Provide the (x, y) coordinate of the cell's center where the given text is located.  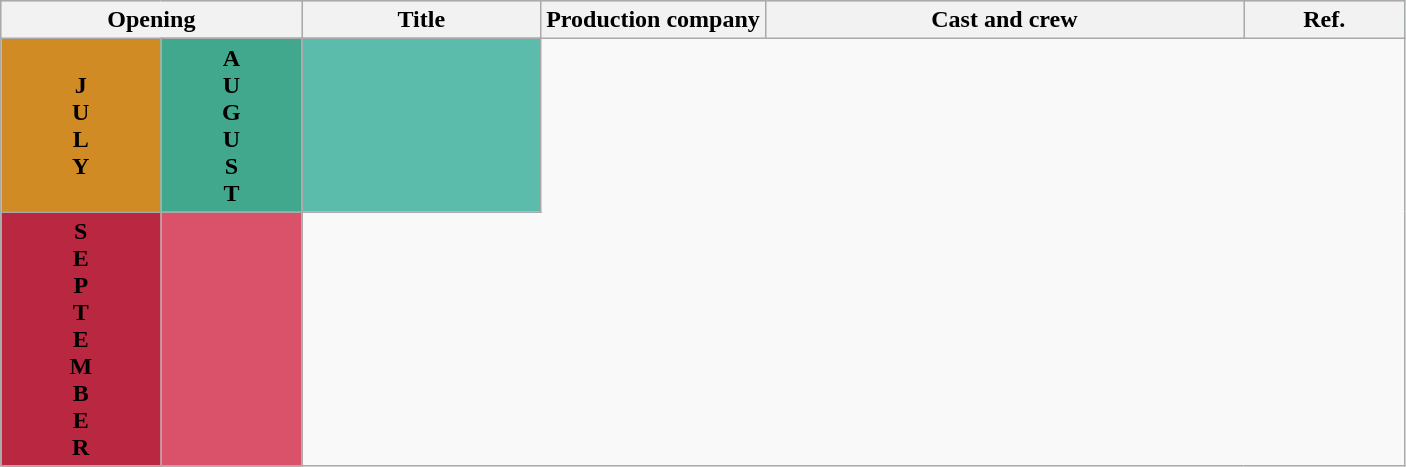
Title (422, 20)
SEPTEMBER (81, 339)
Opening (152, 20)
Cast and crew (1004, 20)
Ref. (1324, 20)
JULY (81, 126)
AUGUST (232, 126)
Production company (654, 20)
